Identify which cell holds the provided text, then report its (X, Y) central coordinate. 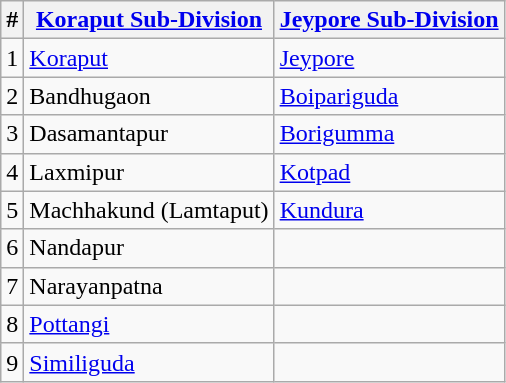
Koraput Sub-Division (149, 20)
4 (12, 172)
Bandhugaon (149, 96)
Narayanpatna (149, 286)
5 (12, 210)
Machhakund (Lamtaput) (149, 210)
# (12, 20)
8 (12, 324)
7 (12, 286)
Pottangi (149, 324)
Kotpad (389, 172)
1 (12, 58)
Dasamantapur (149, 134)
9 (12, 362)
Kundura (389, 210)
Laxmipur (149, 172)
Koraput (149, 58)
2 (12, 96)
Jeypore (389, 58)
Boipariguda (389, 96)
3 (12, 134)
Jeypore Sub-Division (389, 20)
6 (12, 248)
Nandapur (149, 248)
Borigumma (389, 134)
Similiguda (149, 362)
